Extract the [x, y] coordinate from the center of the cell holding the provided text.  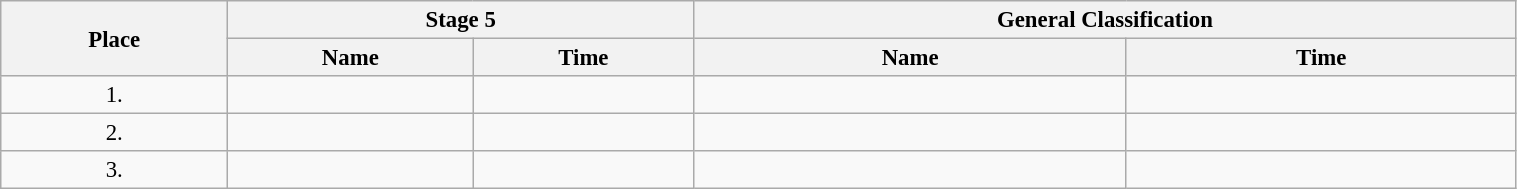
General Classification [1105, 20]
2. [114, 133]
Stage 5 [461, 20]
3. [114, 170]
1. [114, 95]
Place [114, 38]
